Search for the cell housing the specified text and yield its (x, y) center coordinate. 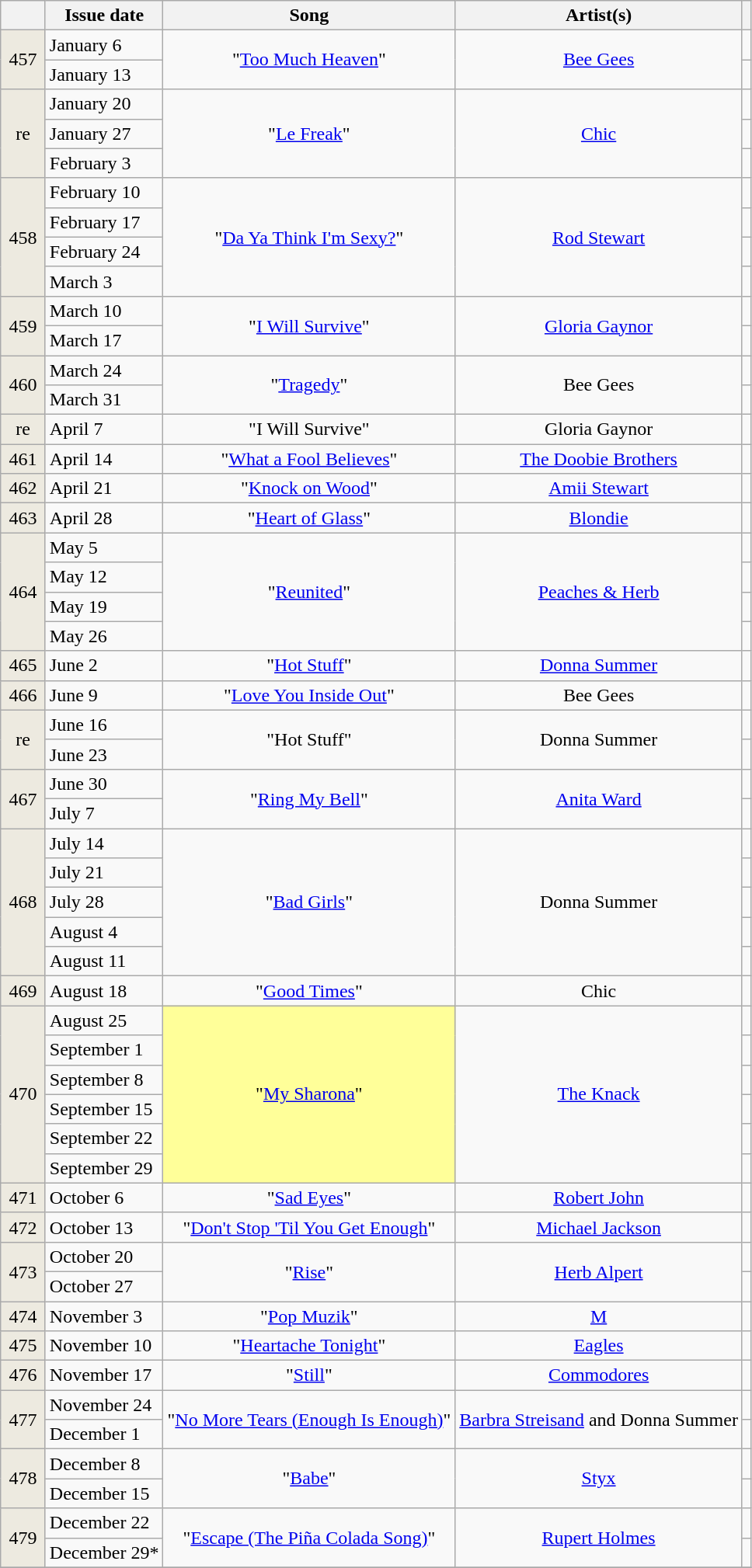
Robert John (599, 1198)
August 25 (104, 1020)
473 (23, 1271)
May 26 (104, 636)
Song (309, 16)
461 (23, 459)
"Pop Muzik" (309, 1316)
"Don't Stop 'Til You Get Enough" (309, 1227)
January 6 (104, 45)
March 17 (104, 340)
474 (23, 1316)
Peaches & Herb (599, 592)
"Escape (The Piña Colada Song)" (309, 1538)
The Knack (599, 1094)
December 15 (104, 1493)
July 7 (104, 813)
Herb Alpert (599, 1271)
April 28 (104, 518)
468 (23, 902)
464 (23, 592)
December 29* (104, 1552)
"Da Ya Think I'm Sexy?" (309, 237)
Commodores (599, 1375)
"Bad Girls" (309, 902)
January 27 (104, 134)
"Ring My Bell" (309, 798)
February 17 (104, 222)
"Heartache Tonight" (309, 1346)
April 7 (104, 429)
March 3 (104, 281)
462 (23, 488)
Eagles (599, 1346)
"Still" (309, 1375)
December 8 (104, 1464)
September 15 (104, 1109)
"What a Fool Believes" (309, 459)
"Babe" (309, 1479)
July 28 (104, 902)
September 29 (104, 1168)
December 22 (104, 1523)
472 (23, 1227)
470 (23, 1094)
November 3 (104, 1316)
Amii Stewart (599, 488)
"Heart of Glass" (309, 518)
"Reunited" (309, 592)
July 21 (104, 873)
November 17 (104, 1375)
February 3 (104, 163)
May 12 (104, 577)
459 (23, 325)
467 (23, 798)
September 8 (104, 1080)
"No More Tears (Enough Is Enough)" (309, 1420)
"Tragedy" (309, 385)
March 10 (104, 311)
June 16 (104, 725)
November 24 (104, 1405)
458 (23, 237)
June 30 (104, 784)
Rod Stewart (599, 237)
October 13 (104, 1227)
Issue date (104, 16)
476 (23, 1375)
September 1 (104, 1050)
January 13 (104, 75)
March 24 (104, 370)
465 (23, 666)
October 6 (104, 1198)
Barbra Streisand and Donna Summer (599, 1420)
June 2 (104, 666)
"Knock on Wood" (309, 488)
Anita Ward (599, 798)
M (599, 1316)
466 (23, 695)
October 27 (104, 1286)
June 9 (104, 695)
Artist(s) (599, 16)
September 22 (104, 1139)
The Doobie Brothers (599, 459)
"Le Freak" (309, 134)
March 31 (104, 400)
"Sad Eyes" (309, 1198)
July 14 (104, 843)
460 (23, 385)
April 21 (104, 488)
Blondie (599, 518)
469 (23, 991)
May 19 (104, 607)
Rupert Holmes (599, 1538)
"Love You Inside Out" (309, 695)
"Rise" (309, 1271)
January 20 (104, 104)
Styx (599, 1479)
August 4 (104, 932)
"Good Times" (309, 991)
August 18 (104, 991)
"My Sharona" (309, 1094)
"Too Much Heaven" (309, 60)
475 (23, 1346)
February 10 (104, 193)
February 24 (104, 252)
December 1 (104, 1434)
May 5 (104, 548)
October 20 (104, 1257)
471 (23, 1198)
478 (23, 1479)
Michael Jackson (599, 1227)
April 14 (104, 459)
463 (23, 518)
457 (23, 60)
November 10 (104, 1346)
August 11 (104, 961)
477 (23, 1420)
June 23 (104, 754)
479 (23, 1538)
